Extract the (X, Y) coordinate from the center of the cell holding the provided text.  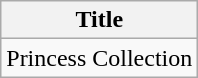
Princess Collection (100, 58)
Title (100, 20)
